Capture the cell that displays the provided text and extract its [x, y] central coordinate. 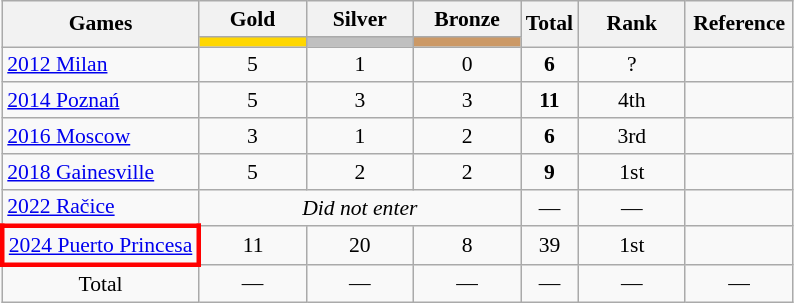
20 [360, 246]
Games [100, 24]
Silver [360, 19]
4th [632, 101]
3rd [632, 136]
2016 Moscow [100, 136]
2022 Račice [100, 208]
2018 Gainesville [100, 172]
Rank [632, 24]
8 [466, 246]
39 [550, 246]
Reference [738, 24]
Gold [252, 19]
9 [550, 172]
? [632, 65]
0 [466, 65]
2024 Puerto Princesa [100, 246]
2012 Milan [100, 65]
2014 Poznań [100, 101]
Bronze [466, 19]
Did not enter [360, 208]
